Determine the (X, Y) coordinate at the center of the cell enclosing the given text.  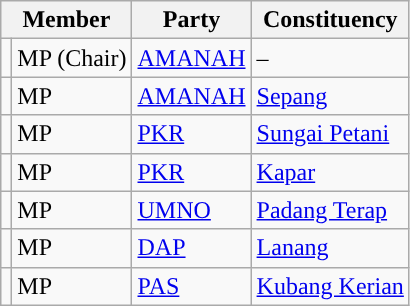
Lanang (330, 248)
Kapar (330, 172)
Member (66, 20)
Kubang Kerian (330, 286)
MP (Chair) (72, 58)
DAP (192, 248)
Sepang (330, 96)
Party (192, 20)
Padang Terap (330, 210)
Sungai Petani (330, 134)
PAS (192, 286)
Constituency (330, 20)
UMNO (192, 210)
– (330, 58)
